Extract the (X, Y) coordinate from the center of the cell holding the provided text.  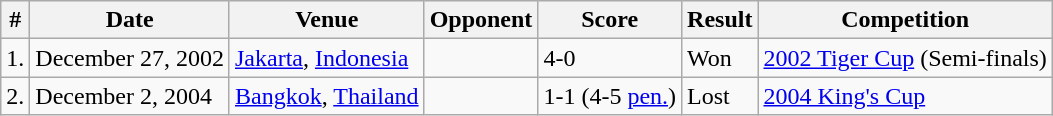
December 27, 2002 (130, 58)
# (16, 20)
Competition (905, 20)
Score (610, 20)
Venue (326, 20)
Opponent (481, 20)
Lost (720, 96)
4-0 (610, 58)
Bangkok, Thailand (326, 96)
Date (130, 20)
2002 Tiger Cup (Semi-finals) (905, 58)
Won (720, 58)
December 2, 2004 (130, 96)
Result (720, 20)
2004 King's Cup (905, 96)
1. (16, 58)
1-1 (4-5 pen.) (610, 96)
2. (16, 96)
Jakarta, Indonesia (326, 58)
